Pinpoint the cell where the given text exists, returning its (X, Y) midpoint coordinate. 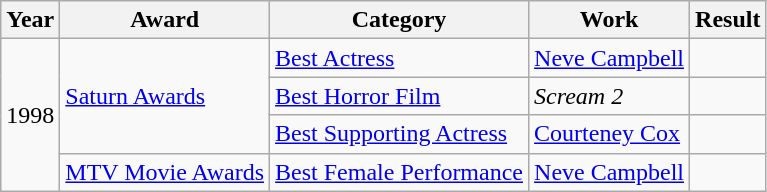
Best Female Performance (400, 172)
Result (728, 20)
Courteney Cox (610, 134)
Category (400, 20)
Work (610, 20)
Best Supporting Actress (400, 134)
Best Horror Film (400, 96)
Best Actress (400, 58)
Year (30, 20)
MTV Movie Awards (165, 172)
Award (165, 20)
Saturn Awards (165, 96)
Scream 2 (610, 96)
1998 (30, 115)
